Identify which cell holds the provided text, then report its (x, y) central coordinate. 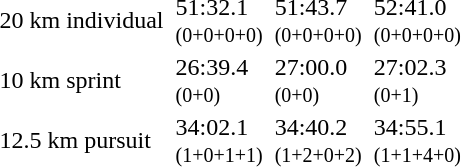
27:00.0(0+0) (318, 80)
26:39.4(0+0) (219, 80)
